Determine the (X, Y) coordinate at the center of the cell enclosing the given text.  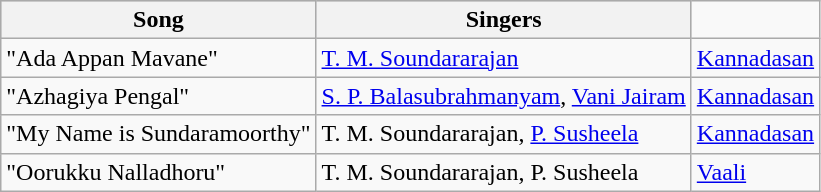
T. M. Soundararajan (504, 58)
Singers (504, 20)
"Ada Appan Mavane" (158, 58)
Song (158, 20)
"Oorukku Nalladhoru" (158, 172)
S. P. Balasubrahmanyam, Vani Jairam (504, 96)
"My Name is Sundaramoorthy" (158, 134)
"Azhagiya Pengal" (158, 96)
Vaali (755, 172)
